Search for the cell housing the specified text and yield its [X, Y] center coordinate. 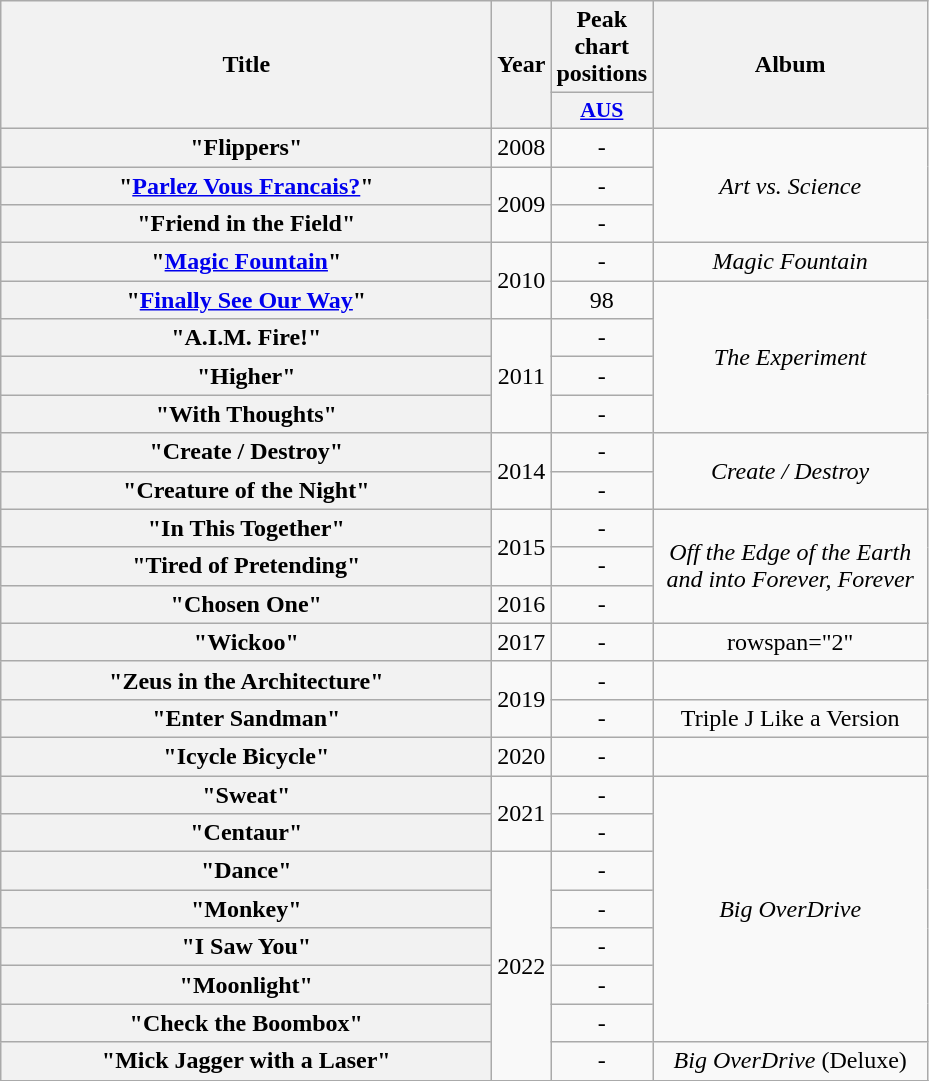
2008 [522, 147]
Peak chart positions [602, 47]
"Moonlight" [246, 985]
"Dance" [246, 871]
2019 [522, 699]
"Mick Jagger with a Laser" [246, 1061]
"A.I.M. Fire!" [246, 338]
"Tired of Pretending" [246, 566]
AUS [602, 111]
2009 [522, 204]
Magic Fountain [790, 262]
"In This Together" [246, 528]
"Magic Fountain" [246, 262]
"Parlez Vous Francais?" [246, 185]
"Icycle Bicycle" [246, 756]
2022 [522, 966]
"Friend in the Field" [246, 224]
"Monkey" [246, 909]
rowspan="2" [790, 642]
Off the Edge of the Earth and into Forever, Forever [790, 566]
2016 [522, 604]
"Centaur" [246, 833]
2020 [522, 756]
"Create / Destroy" [246, 452]
Triple J Like a Version [790, 718]
2014 [522, 471]
"Higher" [246, 376]
2015 [522, 547]
2010 [522, 281]
Create / Destroy [790, 471]
The Experiment [790, 357]
Art vs. Science [790, 185]
"Enter Sandman" [246, 718]
Big OverDrive (Deluxe) [790, 1061]
Album [790, 65]
"Zeus in the Architecture" [246, 680]
2017 [522, 642]
"Flippers" [246, 147]
"Finally See Our Way" [246, 300]
"Wickoo" [246, 642]
2011 [522, 376]
"Sweat" [246, 795]
"With Thoughts" [246, 414]
Year [522, 65]
2021 [522, 814]
"Check the Boombox" [246, 1023]
"Creature of the Night" [246, 490]
Big OverDrive [790, 909]
"I Saw You" [246, 947]
"Chosen One" [246, 604]
98 [602, 300]
Title [246, 65]
